Return (X, Y) of the center of cell containing provided text 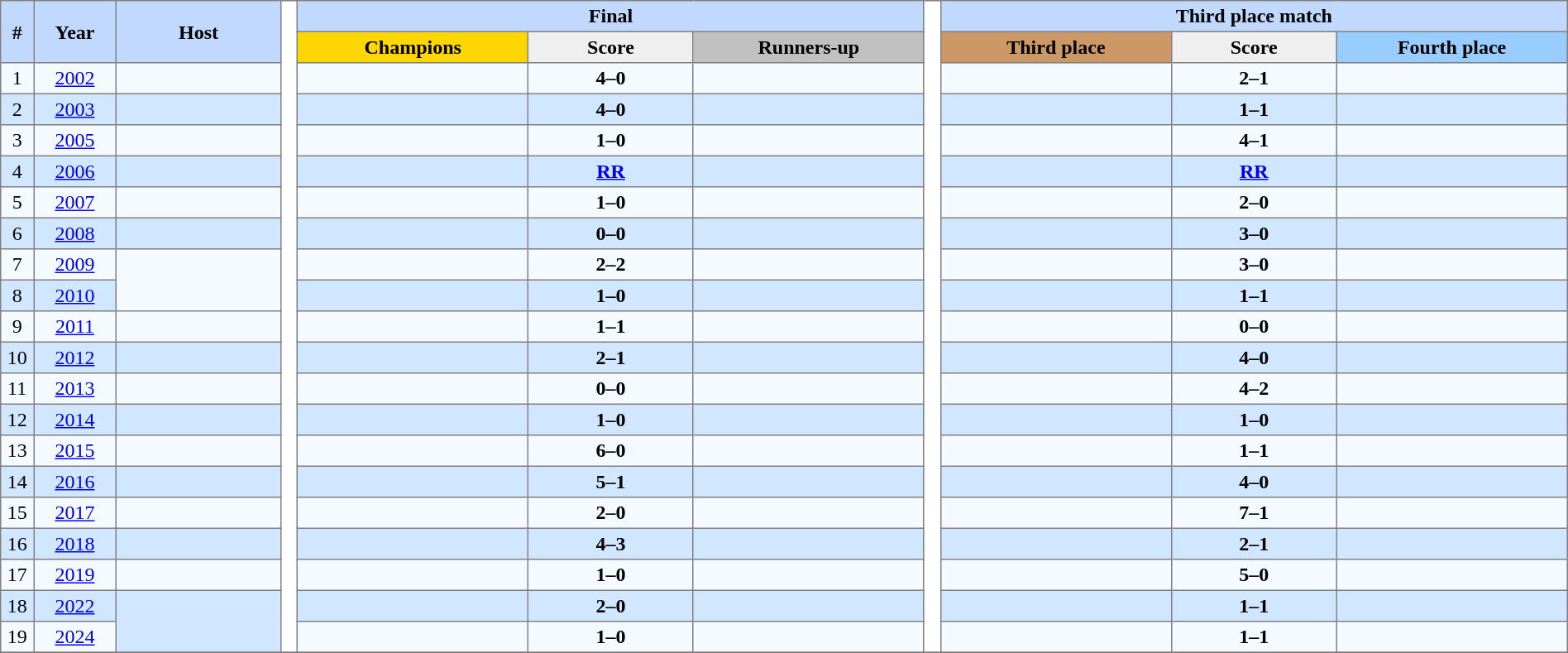
5–1 (610, 482)
1 (17, 79)
2006 (75, 171)
# (17, 31)
2012 (75, 358)
2009 (75, 265)
2003 (75, 109)
5 (17, 203)
13 (17, 451)
12 (17, 420)
6 (17, 233)
Year (75, 31)
2–2 (610, 265)
14 (17, 482)
Host (198, 31)
Third place match (1254, 17)
7–1 (1254, 513)
2014 (75, 420)
4–2 (1254, 389)
2018 (75, 544)
2017 (75, 513)
9 (17, 327)
2005 (75, 141)
2007 (75, 203)
15 (17, 513)
2016 (75, 482)
5–0 (1254, 575)
Final (611, 17)
2011 (75, 327)
7 (17, 265)
2008 (75, 233)
3 (17, 141)
2019 (75, 575)
2022 (75, 606)
11 (17, 389)
2010 (75, 295)
4–3 (610, 544)
16 (17, 544)
Fourth place (1452, 47)
2015 (75, 451)
4 (17, 171)
Runners-up (809, 47)
10 (17, 358)
2002 (75, 79)
2013 (75, 389)
19 (17, 637)
2 (17, 109)
8 (17, 295)
2024 (75, 637)
Champions (414, 47)
4–1 (1254, 141)
18 (17, 606)
Third place (1055, 47)
6–0 (610, 451)
17 (17, 575)
